Find where the given text appears and provide that cell's center as (X, Y) coordinate. 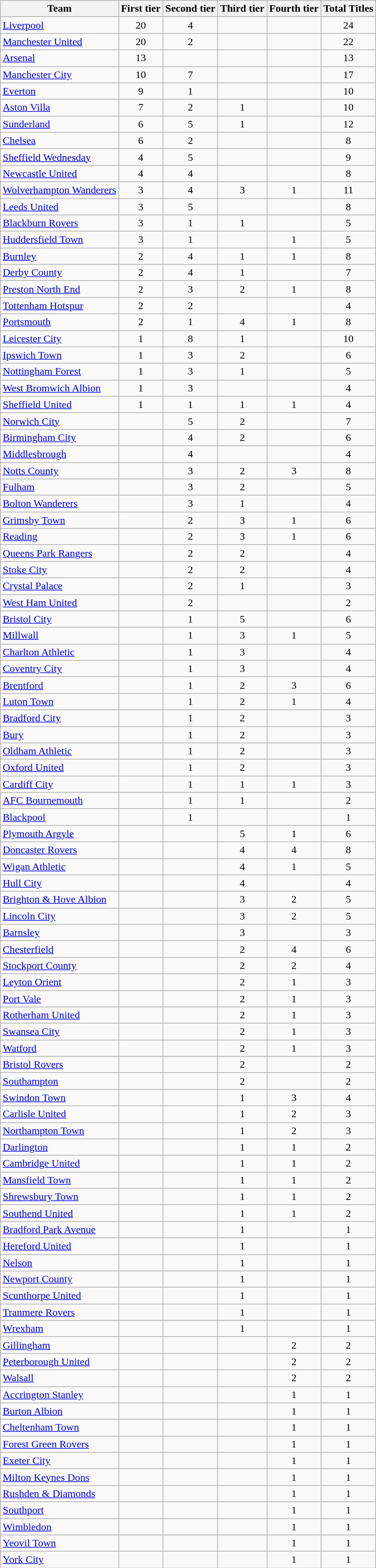
Carlisle United (60, 1114)
Newcastle United (60, 173)
Blackpool (60, 817)
Everton (60, 91)
Manchester United (60, 42)
Shrewsbury Town (60, 1196)
Brentford (60, 685)
Mansfield Town (60, 1180)
Cheltenham Town (60, 1428)
Reading (60, 537)
Tranmere Rovers (60, 1312)
Plymouth Argyle (60, 834)
11 (348, 190)
Charlton Athletic (60, 652)
Exeter City (60, 1460)
24 (348, 25)
Swindon Town (60, 1098)
Bristol Rovers (60, 1065)
Wrexham (60, 1329)
Swansea City (60, 1032)
Scunthorpe United (60, 1296)
12 (348, 124)
Chelsea (60, 140)
Watford (60, 1048)
Forest Green Rovers (60, 1444)
Yeovil Town (60, 1543)
Grimsby Town (60, 520)
First tier (141, 9)
Tottenham Hotspur (60, 306)
Cardiff City (60, 784)
Brighton & Hove Albion (60, 900)
Hull City (60, 883)
Coventry City (60, 668)
Gillingham (60, 1345)
Preston North End (60, 289)
Millwall (60, 636)
Liverpool (60, 25)
Chesterfield (60, 949)
Luton Town (60, 701)
Third tier (242, 9)
Manchester City (60, 75)
Bradford City (60, 718)
Crystal Palace (60, 586)
Darlington (60, 1147)
Peterborough United (60, 1362)
22 (348, 42)
Oldham Athletic (60, 751)
Second tier (190, 9)
Wolverhampton Wanderers (60, 190)
Leeds United (60, 207)
Norwich City (60, 421)
Portsmouth (60, 322)
Aston Villa (60, 108)
Rotherham United (60, 1015)
Fulham (60, 487)
Burnley (60, 256)
West Bromwich Albion (60, 388)
Newport County (60, 1279)
Accrington Stanley (60, 1395)
Southport (60, 1510)
Nelson (60, 1263)
Milton Keynes Dons (60, 1477)
Fourth tier (294, 9)
Bolton Wanderers (60, 504)
AFC Bournemouth (60, 801)
Team (60, 9)
Huddersfield Town (60, 240)
Notts County (60, 470)
York City (60, 1560)
Sheffield Wednesday (60, 157)
17 (348, 75)
Bradford Park Avenue (60, 1229)
Oxford United (60, 768)
Lincoln City (60, 916)
Wigan Athletic (60, 867)
Burton Albion (60, 1411)
Sunderland (60, 124)
Arsenal (60, 58)
Bristol City (60, 619)
Stoke City (60, 570)
Total Titles (348, 9)
Rushden & Diamonds (60, 1493)
Birmingham City (60, 437)
Stockport County (60, 965)
Southampton (60, 1081)
Walsall (60, 1378)
Cambridge United (60, 1164)
Nottingham Forest (60, 372)
Hereford United (60, 1246)
Southend United (60, 1213)
Leyton Orient (60, 982)
West Ham United (60, 603)
Wimbledon (60, 1526)
Middlesbrough (60, 454)
Bury (60, 735)
Leicester City (60, 339)
Queens Park Rangers (60, 553)
Blackburn Rovers (60, 223)
Northampton Town (60, 1131)
Port Vale (60, 998)
Sheffield United (60, 404)
Doncaster Rovers (60, 850)
Barnsley (60, 932)
Ipswich Town (60, 355)
Derby County (60, 273)
